For the text-containing cell, return its midpoint in (X, Y) coordinate format. 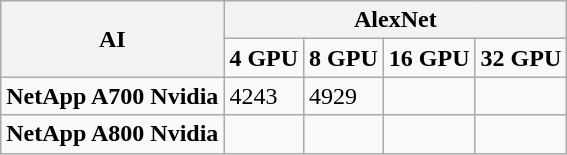
8 GPU (344, 58)
4929 (344, 96)
16 GPU (429, 58)
4243 (264, 96)
AI (112, 39)
AlexNet (396, 20)
NetApp A700 Nvidia (112, 96)
NetApp A800 Nvidia (112, 134)
4 GPU (264, 58)
32 GPU (521, 58)
